From the cell containing the given text, extract its center point as [X, Y] coordinate. 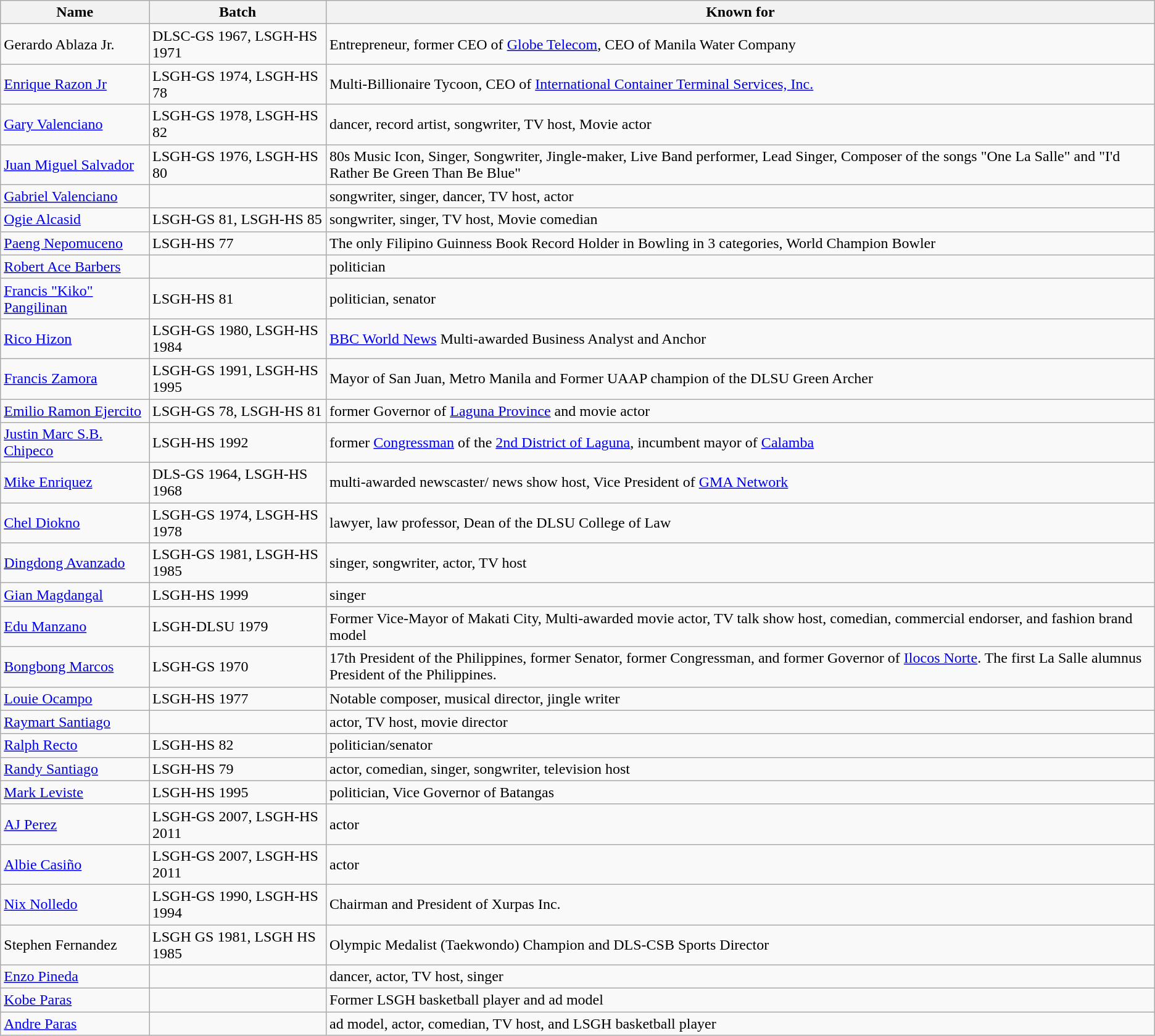
Chairman and President of Xurpas Inc. [740, 905]
Entrepreneur, former CEO of Globe Telecom, CEO of Manila Water Company [740, 44]
Raymart Santiago [75, 722]
Enrique Razon Jr [75, 84]
Ralph Recto [75, 745]
LSGH-HS 1977 [238, 698]
Name [75, 12]
LSGH-HS 81 [238, 299]
Enzo Pineda [75, 977]
actor, TV host, movie director [740, 722]
LSGH-HS 77 [238, 243]
Former Vice-Mayor of Makati City, Multi-awarded movie actor, TV talk show host, comedian, commercial endorser, and fashion brand model [740, 627]
Francis Zamora [75, 379]
politician [740, 267]
LSGH-HS 79 [238, 769]
Kobe Paras [75, 1000]
DLSC-GS 1967, LSGH-HS 1971 [238, 44]
Stephen Fernandez [75, 944]
Notable composer, musical director, jingle writer [740, 698]
LSGH-DLSU 1979 [238, 627]
Louie Ocampo [75, 698]
LSGH-GS 1974, LSGH-HS 1978 [238, 523]
actor, comedian, singer, songwriter, television host [740, 769]
Emilio Ramon Ejercito [75, 410]
LSGH-GS 1980, LSGH-HS 1984 [238, 338]
Multi-Billionaire Tycoon, CEO of International Container Terminal Services, Inc. [740, 84]
singer, songwriter, actor, TV host [740, 563]
LSGH-GS 81, LSGH-HS 85 [238, 220]
LSGH GS 1981, LSGH HS 1985 [238, 944]
former Governor of Laguna Province and movie actor [740, 410]
LSGH-GS 1978, LSGH-HS 82 [238, 125]
dancer, actor, TV host, singer [740, 977]
LSGH-HS 1999 [238, 595]
LSGH-GS 1974, LSGH-HS 78 [238, 84]
Albie Casiño [75, 864]
Mark Leviste [75, 792]
Juan Miguel Salvador [75, 164]
LSGH-GS 1970 [238, 666]
Robert Ace Barbers [75, 267]
The only Filipino Guinness Book Record Holder in Bowling in 3 categories, World Champion Bowler [740, 243]
LSGH-GS 1990, LSGH-HS 1994 [238, 905]
Gabriel Valenciano [75, 196]
politician/senator [740, 745]
LSGH-HS 82 [238, 745]
songwriter, singer, dancer, TV host, actor [740, 196]
singer [740, 595]
Francis "Kiko" Pangilinan [75, 299]
Known for [740, 12]
lawyer, law professor, Dean of the DLSU College of Law [740, 523]
LSGH-HS 1995 [238, 792]
LSGH-GS 1976, LSGH-HS 80 [238, 164]
Former LSGH basketball player and ad model [740, 1000]
Nix Nolledo [75, 905]
Andre Paras [75, 1024]
LSGH-GS 78, LSGH-HS 81 [238, 410]
AJ Perez [75, 824]
BBC World News Multi-awarded Business Analyst and Anchor [740, 338]
politician, senator [740, 299]
ad model, actor, comedian, TV host, and LSGH basketball player [740, 1024]
Bongbong Marcos [75, 666]
Edu Manzano [75, 627]
Paeng Nepomuceno [75, 243]
Mayor of San Juan, Metro Manila and Former UAAP champion of the DLSU Green Archer [740, 379]
Olympic Medalist (Taekwondo) Champion and DLS-CSB Sports Director [740, 944]
LSGH-GS 1991, LSGH-HS 1995 [238, 379]
former Congressman of the 2nd District of Laguna, incumbent mayor of Calamba [740, 443]
Mike Enriquez [75, 483]
Gary Valenciano [75, 125]
Rico Hizon [75, 338]
Gerardo Ablaza Jr. [75, 44]
Dingdong Avanzado [75, 563]
politician, Vice Governor of Batangas [740, 792]
DLS-GS 1964, LSGH-HS 1968 [238, 483]
LSGH-GS 1981, LSGH-HS 1985 [238, 563]
Gian Magdangal [75, 595]
LSGH-HS 1992 [238, 443]
songwriter, singer, TV host, Movie comedian [740, 220]
Chel Diokno [75, 523]
dancer, record artist, songwriter, TV host, Movie actor [740, 125]
multi-awarded newscaster/ news show host, Vice President of GMA Network [740, 483]
Batch [238, 12]
Justin Marc S.B. Chipeco [75, 443]
Randy Santiago [75, 769]
Ogie Alcasid [75, 220]
